Find where the given text appears and provide that cell's center as [x, y] coordinate. 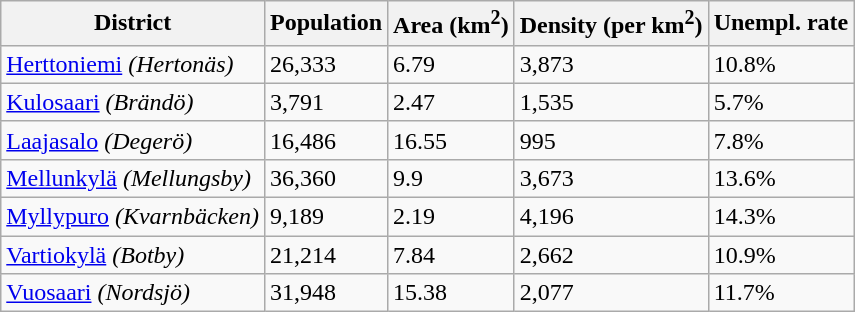
995 [611, 140]
7.8% [781, 140]
Vuosaari (Nordsjö) [133, 293]
14.3% [781, 217]
3,873 [611, 64]
3,791 [326, 102]
16.55 [452, 140]
Area (km2) [452, 24]
9.9 [452, 178]
11.7% [781, 293]
16,486 [326, 140]
Population [326, 24]
15.38 [452, 293]
7.84 [452, 255]
Kulosaari (Brändö) [133, 102]
9,189 [326, 217]
4,196 [611, 217]
3,673 [611, 178]
13.6% [781, 178]
6.79 [452, 64]
Mellunkylä (Mellungsby) [133, 178]
2,662 [611, 255]
Herttoniemi (Hertonäs) [133, 64]
2,077 [611, 293]
10.9% [781, 255]
2.47 [452, 102]
Unempl. rate [781, 24]
10.8% [781, 64]
Laajasalo (Degerö) [133, 140]
21,214 [326, 255]
2.19 [452, 217]
36,360 [326, 178]
31,948 [326, 293]
Vartiokylä (Botby) [133, 255]
1,535 [611, 102]
Density (per km2) [611, 24]
Myllypuro (Kvarnbäcken) [133, 217]
District [133, 24]
5.7% [781, 102]
26,333 [326, 64]
